Identify which cell holds the provided text, then report its (X, Y) central coordinate. 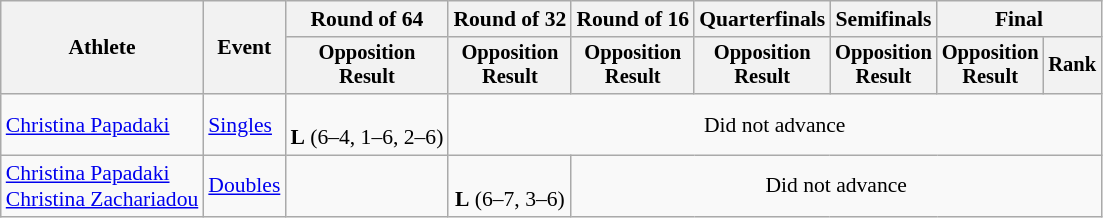
Round of 32 (510, 19)
Singles (244, 124)
L (6–7, 3–6) (510, 186)
Athlete (102, 48)
Final (1019, 19)
Event (244, 48)
Semifinals (884, 19)
Round of 16 (632, 19)
Doubles (244, 186)
Round of 64 (366, 19)
Rank (1072, 66)
Christina PapadakiChristina Zachariadou (102, 186)
L (6–4, 1–6, 2–6) (366, 124)
Christina Papadaki (102, 124)
Quarterfinals (762, 19)
